Output the (X, Y) coordinate of the center of the cell containing the given text.  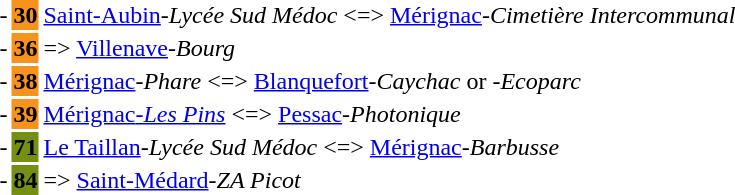
71 (26, 147)
38 (26, 81)
39 (26, 114)
30 (26, 15)
84 (26, 180)
36 (26, 48)
